Scan for the cell matching the given text and deliver its (X, Y) coordinate at center. 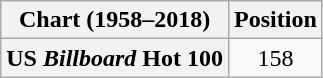
Position (276, 20)
Chart (1958–2018) (115, 20)
158 (276, 58)
US Billboard Hot 100 (115, 58)
